Find where the given text appears and provide that cell's center as [x, y] coordinate. 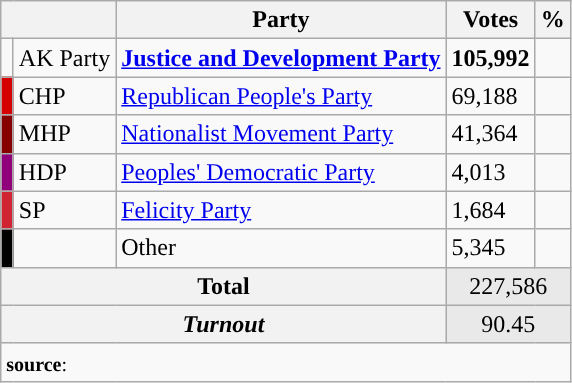
69,188 [490, 96]
Total [224, 286]
HDP [64, 172]
105,992 [490, 58]
Republican People's Party [281, 96]
4,013 [490, 172]
5,345 [490, 248]
1,684 [490, 210]
90.45 [508, 324]
MHP [64, 134]
CHP [64, 96]
source: [286, 362]
Justice and Development Party [281, 58]
227,586 [508, 286]
Other [281, 248]
Turnout [224, 324]
41,364 [490, 134]
Felicity Party [281, 210]
Nationalist Movement Party [281, 134]
SP [64, 210]
Party [281, 20]
% [552, 20]
Peoples' Democratic Party [281, 172]
Votes [490, 20]
AK Party [64, 58]
